Pinpoint the cell where the given text exists, returning its [X, Y] midpoint coordinate. 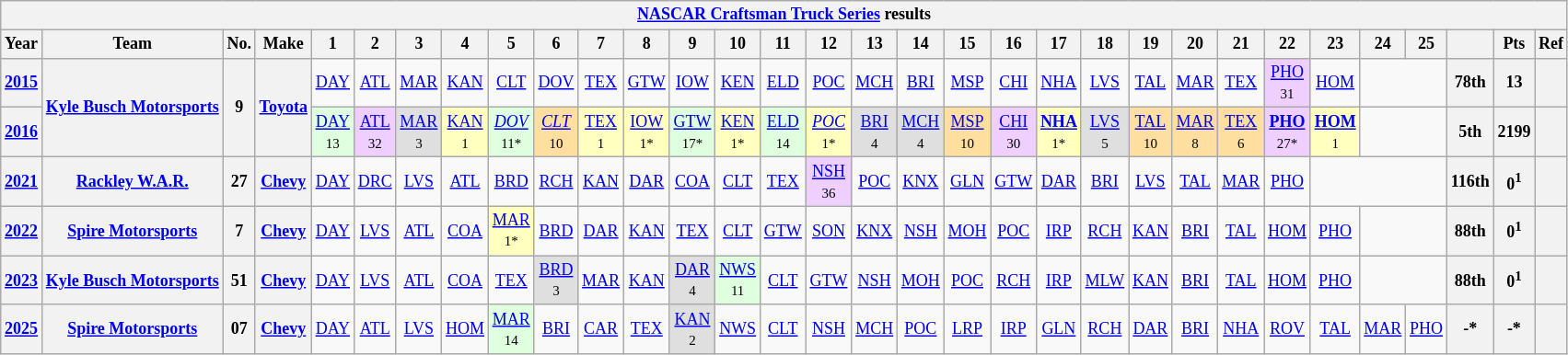
2016 [22, 132]
Make [284, 44]
ELD [783, 83]
CHI30 [1014, 132]
2025 [22, 329]
3 [419, 44]
1 [332, 44]
Toyota [284, 107]
KEN1* [738, 132]
51 [239, 281]
DOV [556, 83]
CHI [1014, 83]
MCH4 [921, 132]
TEX6 [1241, 132]
TAL10 [1151, 132]
DAR4 [692, 281]
07 [239, 329]
116th [1469, 181]
PHO31 [1287, 83]
KEN [738, 83]
IOW1* [646, 132]
CLT10 [556, 132]
MSP10 [967, 132]
Pts [1514, 44]
2015 [22, 83]
KAN2 [692, 329]
5th [1469, 132]
BRI4 [875, 132]
GTW17* [692, 132]
25 [1427, 44]
15 [967, 44]
MSP [967, 83]
DRC [375, 181]
DOV11* [511, 132]
BRD3 [556, 281]
ELD14 [783, 132]
LVS5 [1105, 132]
Rackley W.A.R. [133, 181]
4 [466, 44]
ROV [1287, 329]
2 [375, 44]
MAR1* [511, 231]
19 [1151, 44]
12 [829, 44]
NWS11 [738, 281]
NSH36 [829, 181]
NWS [738, 329]
22 [1287, 44]
No. [239, 44]
14 [921, 44]
6 [556, 44]
KAN1 [466, 132]
16 [1014, 44]
8 [646, 44]
27 [239, 181]
2199 [1514, 132]
5 [511, 44]
2023 [22, 281]
CAR [601, 329]
23 [1335, 44]
SON [829, 231]
78th [1469, 83]
MAR8 [1195, 132]
LRP [967, 329]
10 [738, 44]
HOM1 [1335, 132]
PHO27* [1287, 132]
NASCAR Craftsman Truck Series results [784, 15]
NHA1* [1059, 132]
Ref [1551, 44]
18 [1105, 44]
IOW [692, 83]
Team [133, 44]
Year [22, 44]
ATL32 [375, 132]
2022 [22, 231]
DAY13 [332, 132]
20 [1195, 44]
2021 [22, 181]
MAR3 [419, 132]
17 [1059, 44]
11 [783, 44]
MAR14 [511, 329]
POC1* [829, 132]
MLW [1105, 281]
21 [1241, 44]
TEX1 [601, 132]
24 [1383, 44]
